Locate the cell with the specified text and output its (X, Y) center coordinate. 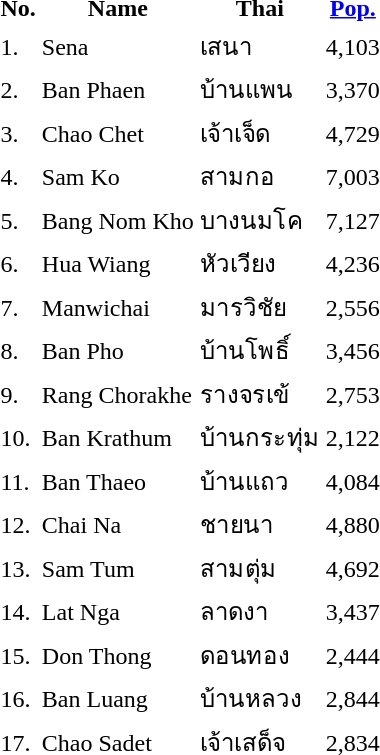
Rang Chorakhe (118, 394)
รางจรเข้ (260, 394)
Sam Ko (118, 176)
บ้านแพน (260, 90)
บางนมโค (260, 220)
สามกอ (260, 176)
บ้านแถว (260, 481)
เสนา (260, 46)
Chao Chet (118, 133)
ดอนทอง (260, 655)
บ้านหลวง (260, 698)
บ้านโพธิ์ (260, 350)
Bang Nom Kho (118, 220)
Ban Luang (118, 698)
สามตุ่ม (260, 568)
Ban Thaeo (118, 481)
Chai Na (118, 524)
Ban Phaen (118, 90)
เจ้าเจ็ด (260, 133)
ลาดงา (260, 612)
Ban Krathum (118, 438)
Sena (118, 46)
Hua Wiang (118, 264)
Sam Tum (118, 568)
Don Thong (118, 655)
Ban Pho (118, 350)
หัวเวียง (260, 264)
Manwichai (118, 307)
บ้านกระทุ่ม (260, 438)
มารวิชัย (260, 307)
ชายนา (260, 524)
Lat Nga (118, 612)
